Provide the [X, Y] coordinate of the cell's center where the given text is located.  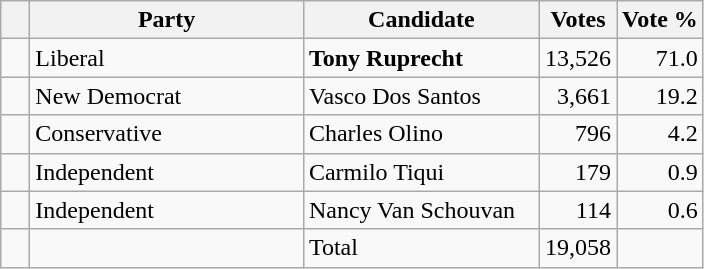
179 [578, 172]
Total [421, 248]
19.2 [660, 96]
Vasco Dos Santos [421, 96]
New Democrat [167, 96]
3,661 [578, 96]
Charles Olino [421, 134]
Votes [578, 20]
Carmilo Tiqui [421, 172]
71.0 [660, 58]
Party [167, 20]
4.2 [660, 134]
Tony Ruprecht [421, 58]
Candidate [421, 20]
13,526 [578, 58]
Vote % [660, 20]
0.6 [660, 210]
114 [578, 210]
19,058 [578, 248]
Nancy Van Schouvan [421, 210]
Liberal [167, 58]
0.9 [660, 172]
Conservative [167, 134]
796 [578, 134]
